For the text-containing cell, return its midpoint in (X, Y) coordinate format. 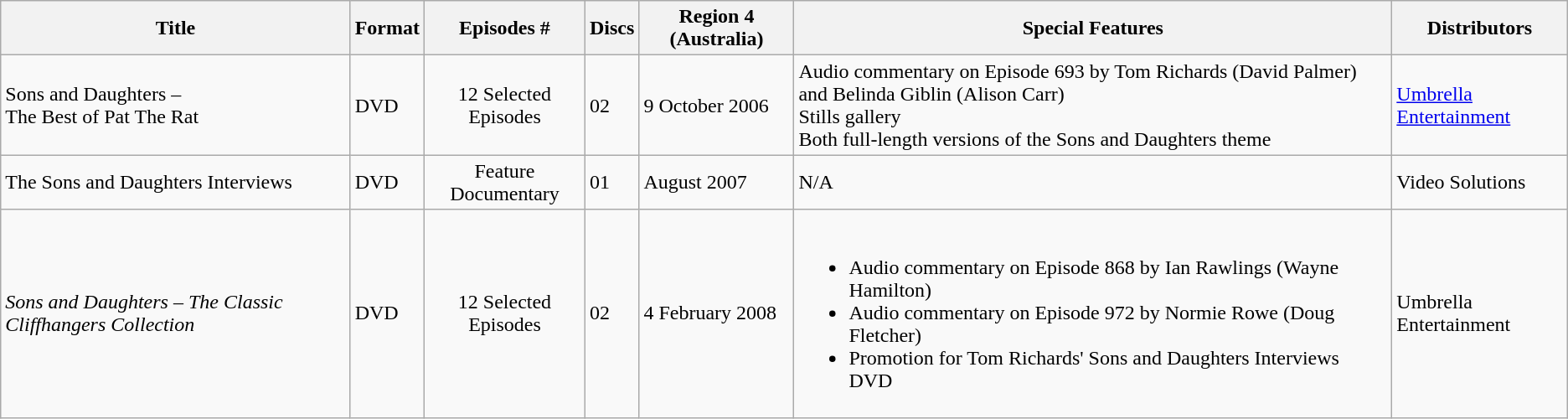
Video Solutions (1479, 183)
Episodes # (504, 28)
Format (387, 28)
Sons and Daughters –The Best of Pat The Rat (176, 106)
The Sons and Daughters Interviews (176, 183)
Sons and Daughters – The Classic Cliffhangers Collection (176, 313)
9 October 2006 (717, 106)
Discs (611, 28)
N/A (1093, 183)
Distributors (1479, 28)
4 February 2008 (717, 313)
August 2007 (717, 183)
Feature Documentary (504, 183)
Title (176, 28)
Special Features (1093, 28)
Region 4 (Australia) (717, 28)
01 (611, 183)
